Return the [X, Y] coordinate for the center point of the cell that contains the specified text.  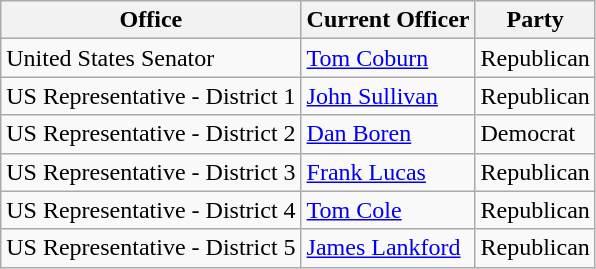
John Sullivan [388, 96]
Party [535, 20]
US Representative - District 3 [151, 172]
United States Senator [151, 58]
US Representative - District 4 [151, 210]
Democrat [535, 134]
James Lankford [388, 248]
Dan Boren [388, 134]
Current Officer [388, 20]
US Representative - District 1 [151, 96]
US Representative - District 2 [151, 134]
Tom Cole [388, 210]
Frank Lucas [388, 172]
US Representative - District 5 [151, 248]
Office [151, 20]
Tom Coburn [388, 58]
